Scan for the cell matching the given text and deliver its (x, y) coordinate at center. 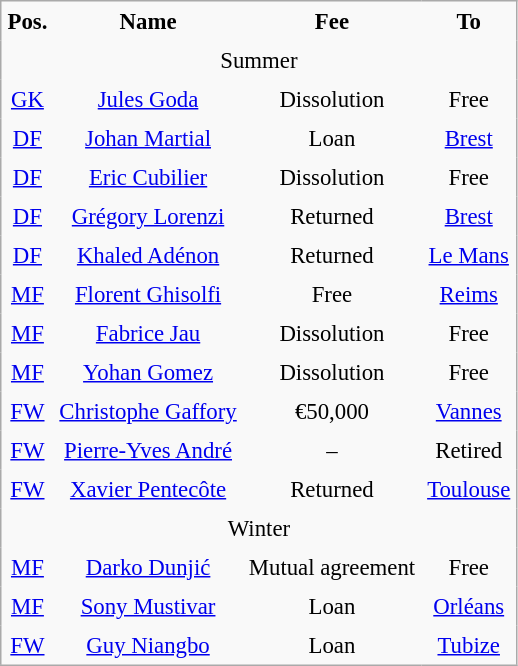
Sony Mustivar (148, 606)
Tubize (469, 646)
Yohan Gomez (148, 372)
Pos. (28, 21)
Xavier Pentecôte (148, 490)
Christophe Gaffory (148, 412)
Vannes (469, 412)
Guy Niangbo (148, 646)
Fabrice Jau (148, 334)
Mutual agreement (332, 568)
Darko Dunjić (148, 568)
– (332, 450)
Reims (469, 294)
Grégory Lorenzi (148, 216)
Florent Ghisolfi (148, 294)
Le Mans (469, 256)
Eric Cubilier (148, 178)
Name (148, 21)
€50,000 (332, 412)
Jules Goda (148, 100)
Summer (259, 60)
Toulouse (469, 490)
Khaled Adénon (148, 256)
Retired (469, 450)
Winter (259, 528)
Pierre-Yves André (148, 450)
Orléans (469, 606)
GK (28, 100)
To (469, 21)
Fee (332, 21)
Johan Martial (148, 138)
